Determine the (X, Y) coordinate at the center of the cell enclosing the given text.  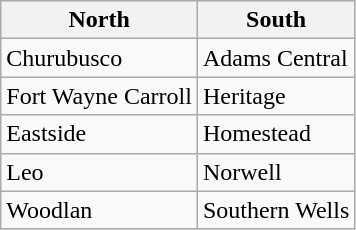
Norwell (276, 172)
North (100, 20)
Adams Central (276, 58)
Southern Wells (276, 210)
Fort Wayne Carroll (100, 96)
Woodlan (100, 210)
Leo (100, 172)
South (276, 20)
Heritage (276, 96)
Eastside (100, 134)
Churubusco (100, 58)
Homestead (276, 134)
